For the text-containing cell, return its midpoint in (X, Y) coordinate format. 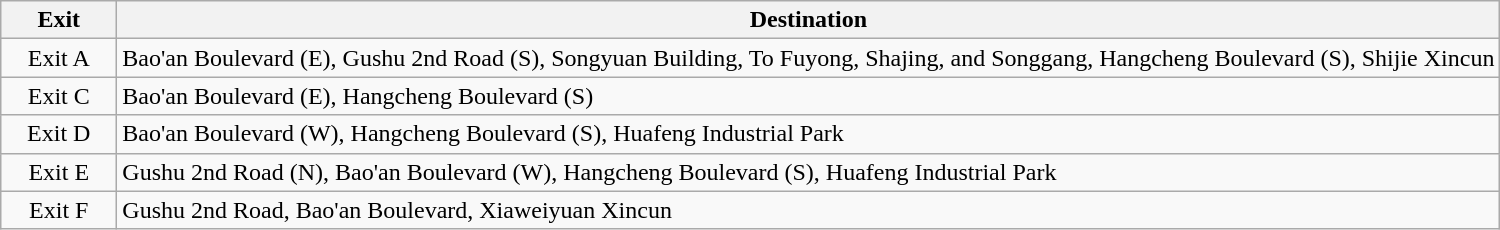
Gushu 2nd Road, Bao'an Boulevard, Xiaweiyuan Xincun (808, 210)
Exit (59, 20)
Bao'an Boulevard (E), Gushu 2nd Road (S), Songyuan Building, To Fuyong, Shajing, and Songgang, Hangcheng Boulevard (S), Shijie Xincun (808, 58)
Bao'an Boulevard (E), Hangcheng Boulevard (S) (808, 96)
Exit A (59, 58)
Exit C (59, 96)
Exit D (59, 134)
Bao'an Boulevard (W), Hangcheng Boulevard (S), Huafeng Industrial Park (808, 134)
Exit F (59, 210)
Gushu 2nd Road (N), Bao'an Boulevard (W), Hangcheng Boulevard (S), Huafeng Industrial Park (808, 172)
Exit E (59, 172)
Destination (808, 20)
